Return [X, Y] of the center of cell containing provided text 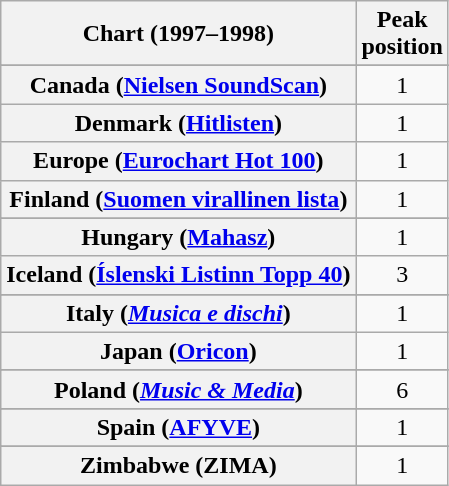
Finland (Suomen virallinen lista) [178, 199]
Japan (Oricon) [178, 351]
Zimbabwe (ZIMA) [178, 465]
Denmark (Hitlisten) [178, 123]
6 [402, 389]
Italy (Musica e dischi) [178, 313]
Hungary (Mahasz) [178, 237]
Europe (Eurochart Hot 100) [178, 161]
Peakposition [402, 34]
Poland (Music & Media) [178, 389]
Spain (AFYVE) [178, 427]
Canada (Nielsen SoundScan) [178, 85]
Chart (1997–1998) [178, 34]
Iceland (Íslenski Listinn Topp 40) [178, 275]
3 [402, 275]
